From the cell containing the given text, extract its center point as (x, y) coordinate. 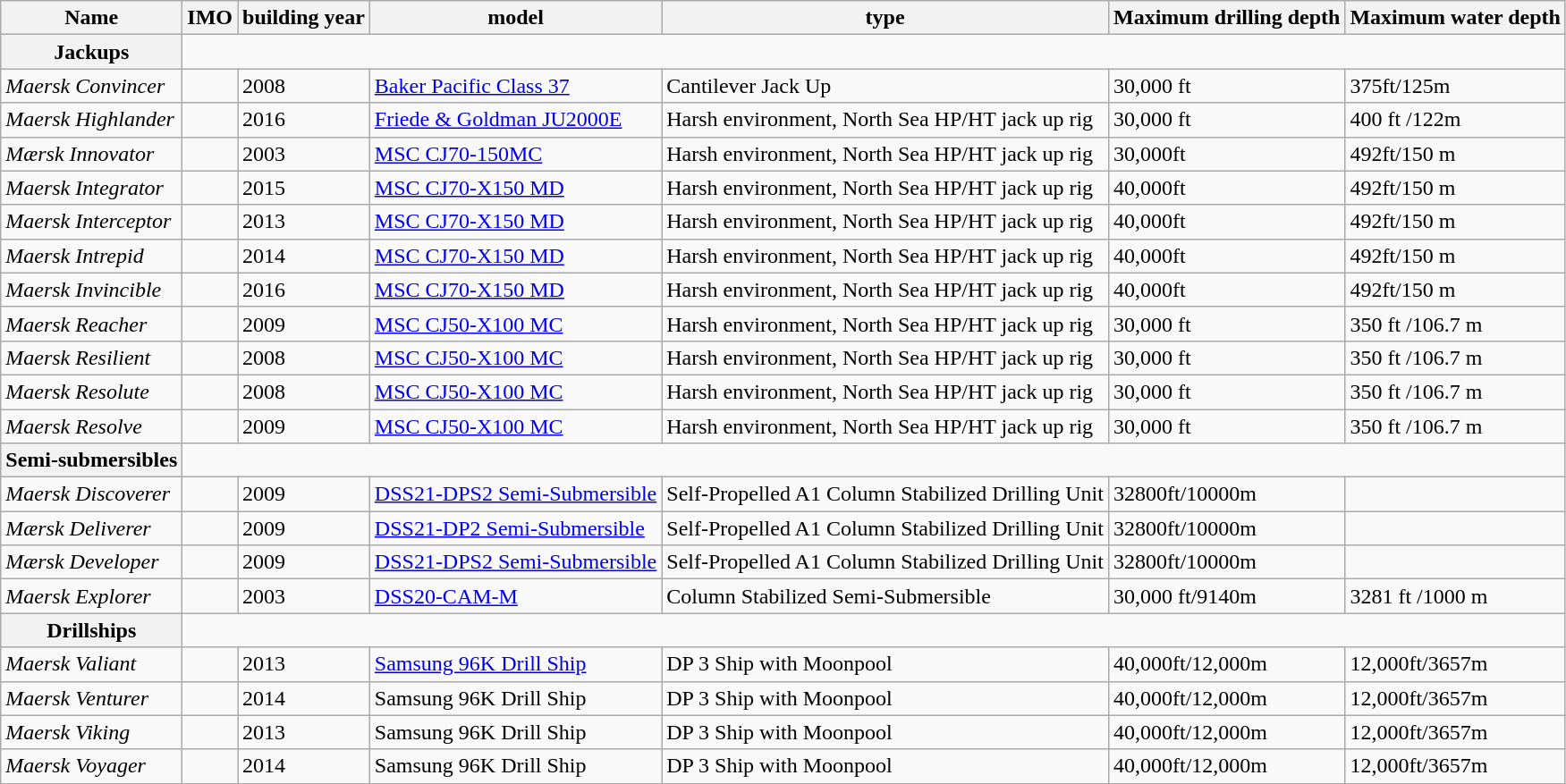
Maersk Viking (91, 732)
model (515, 18)
400 ft /122m (1456, 120)
DSS20-CAM-M (515, 596)
Maersk Resolute (91, 392)
Column Stabilized Semi-Submersible (885, 596)
Jackups (91, 52)
Baker Pacific Class 37 (515, 86)
Semi-submersibles (91, 460)
Drillships (91, 630)
Maersk Valiant (91, 664)
Maersk Reacher (91, 324)
30,000 ft/9140m (1226, 596)
Maersk Venturer (91, 698)
Name (91, 18)
Maersk Resilient (91, 358)
Maersk Explorer (91, 596)
Friede & Goldman JU2000E (515, 120)
Maersk Convincer (91, 86)
30,000ft (1226, 154)
Cantilever Jack Up (885, 86)
MSC CJ70-150MC (515, 154)
Maersk Resolve (91, 426)
Maersk Invincible (91, 290)
Maersk Voyager (91, 766)
Maersk Discoverer (91, 494)
Maximum water depth (1456, 18)
3281 ft /1000 m (1456, 596)
type (885, 18)
Mærsk Innovator (91, 154)
Maersk Integrator (91, 188)
Maersk Highlander (91, 120)
Maersk Interceptor (91, 222)
building year (304, 18)
2015 (304, 188)
DSS21-DP2 Semi-Submersible (515, 528)
Mærsk Deliverer (91, 528)
Maximum drilling depth (1226, 18)
375ft/125m (1456, 86)
Mærsk Developer (91, 562)
Maersk Intrepid (91, 256)
IMO (210, 18)
